Provide the (x, y) coordinate of the cell's center where the given text is located.  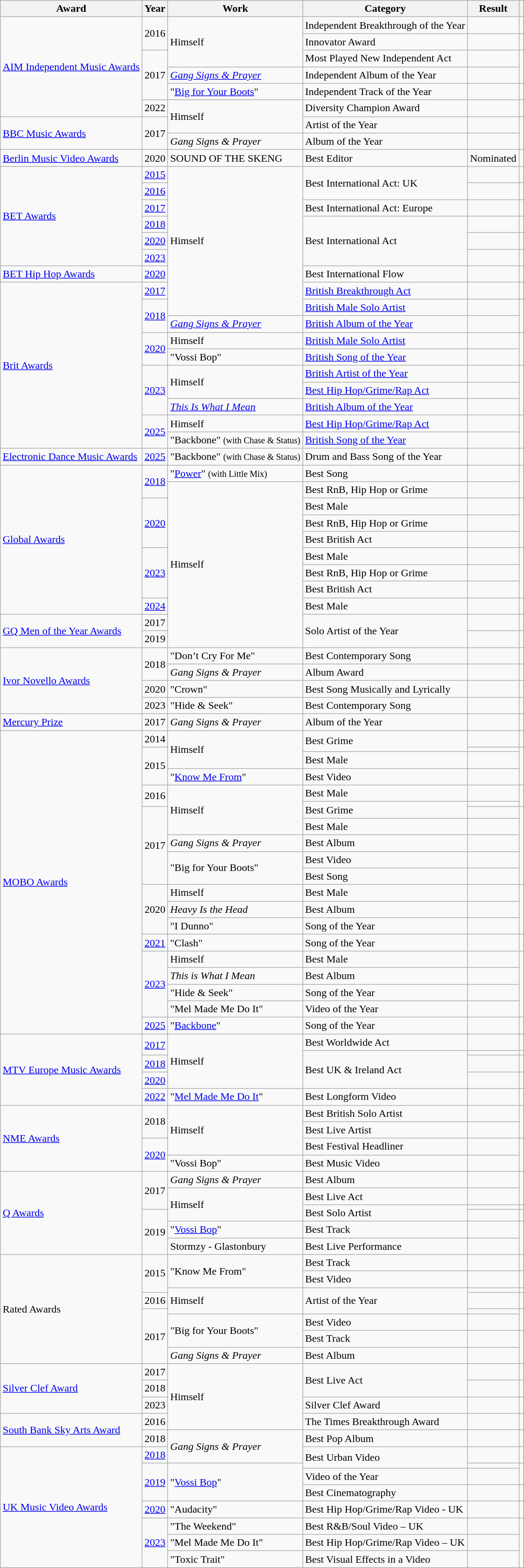
Stormzy - Glastonbury (235, 1246)
Best Live Artist (385, 1130)
"Clash" (235, 942)
Best Cinematography (385, 1493)
"Backbone" (235, 1026)
Best Editor (385, 158)
Best Music Video (385, 1163)
South Bank Sky Arts Award (71, 1430)
This Is What I Mean (235, 407)
Ivor Novello Awards (71, 680)
BET Awards (71, 216)
2014 (155, 739)
Nominated (493, 158)
BET Hip Hop Awards (71, 274)
GQ Men of the Year Awards (71, 631)
Drum and Bass Song of the Year (385, 456)
Berlin Music Video Awards (71, 158)
"Crown" (235, 689)
Best Visual Effects in a Video (385, 1559)
Independent Album of the Year (385, 75)
Category (385, 9)
Best Solo Artist (385, 1213)
Best Song Musically and Lyrically (385, 689)
Brit Awards (71, 365)
Global Awards (71, 540)
Independent Breakthrough of the Year (385, 25)
"Power" (with Little Mix) (235, 473)
Award (71, 9)
The Times Breakthrough Award (385, 1422)
Result (493, 9)
Best Hip Hop/Grime/Rap Video – UK (385, 1543)
Electronic Dance Music Awards (71, 456)
Best International Flow (385, 274)
Q Awards (71, 1213)
Album Award (385, 672)
Best R&B/Soul Video – UK (385, 1526)
Best Live Performance (385, 1246)
Best Festival Headliner (385, 1146)
Best Pop Album (385, 1438)
Best International Act: Europe (385, 208)
Best UK & Ireland Act (385, 1070)
Best Hip Hop/Grime/Rap Video - UK (385, 1510)
2021 (155, 942)
Best British Solo Artist (385, 1113)
Independent Track of the Year (385, 92)
Solo Artist of the Year (385, 631)
NME Awards (71, 1138)
British Breakthrough Act (385, 291)
Diversity Champion Award (385, 108)
Best Urban Video (385, 1457)
British Artist of the Year (385, 374)
BBC Music Awards (71, 133)
"I Dunno" (235, 926)
MTV Europe Music Awards (71, 1070)
2024 (155, 606)
This is What I Mean (235, 976)
"The Weekend" (235, 1526)
Work (235, 9)
SOUND OF THE SKENG (235, 158)
Year (155, 9)
Mercury Prize (71, 722)
Most Played New Independent Act (385, 58)
Best International Act (385, 241)
MOBO Awards (71, 882)
Best Worldwide Act (385, 1042)
Best Longform Video (385, 1097)
"Audacity" (235, 1510)
Rated Awards (71, 1309)
AIM Independent Music Awards (71, 67)
Heavy Is the Head (235, 909)
"Toxic Trait" (235, 1559)
Innovator Award (385, 42)
UK Music Video Awards (71, 1507)
Best International Act: UK (385, 183)
"Don’t Cry For Me" (235, 656)
